Capture the cell that displays the provided text and extract its [x, y] central coordinate. 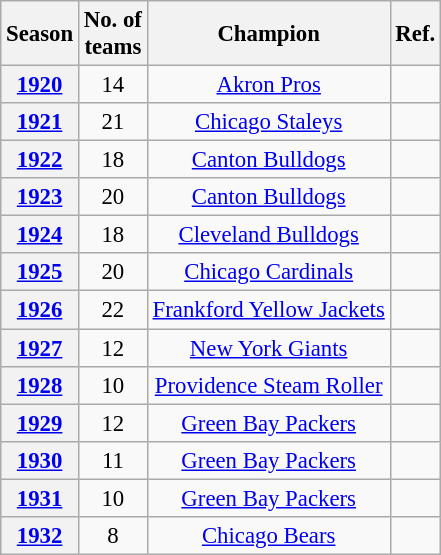
1930 [40, 460]
1928 [40, 385]
1927 [40, 348]
Season [40, 34]
1931 [40, 498]
1923 [40, 197]
Chicago Staleys [268, 122]
Chicago Cardinals [268, 273]
New York Giants [268, 348]
1932 [40, 536]
Chicago Bears [268, 536]
1925 [40, 273]
Akron Pros [268, 85]
Providence Steam Roller [268, 385]
Ref. [415, 34]
11 [112, 460]
1921 [40, 122]
1924 [40, 235]
14 [112, 85]
1929 [40, 423]
Champion [268, 34]
21 [112, 122]
1920 [40, 85]
No. ofteams [112, 34]
1926 [40, 310]
8 [112, 536]
Cleveland Bulldogs [268, 235]
22 [112, 310]
1922 [40, 160]
Frankford Yellow Jackets [268, 310]
